Search for the cell housing the specified text and yield its [x, y] center coordinate. 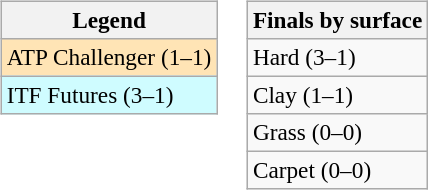
Grass (0–0) [337, 133]
Legend [108, 20]
ITF Futures (3–1) [108, 95]
Clay (1–1) [337, 95]
Carpet (0–0) [337, 171]
Hard (3–1) [337, 57]
Finals by surface [337, 20]
ATP Challenger (1–1) [108, 57]
